From the cell containing the given text, extract its center point as [x, y] coordinate. 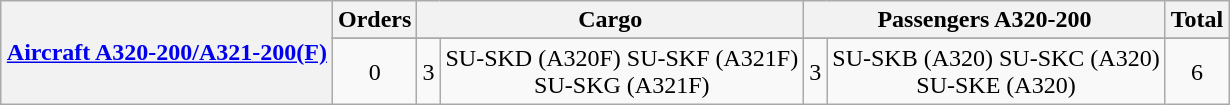
Aircraft A320-200/A321-200(F) [166, 52]
6 [1197, 72]
Cargo [610, 20]
SU-SKB (A320) SU-SKC (A320)SU-SKE (A320) [996, 72]
Orders [374, 20]
0 [374, 72]
Total [1197, 20]
SU-SKD (A320F) SU-SKF (A321F)SU-SKG (A321F) [622, 72]
Passengers A320-200 [984, 20]
